Extract the (x, y) coordinate from the center of the cell holding the provided text.  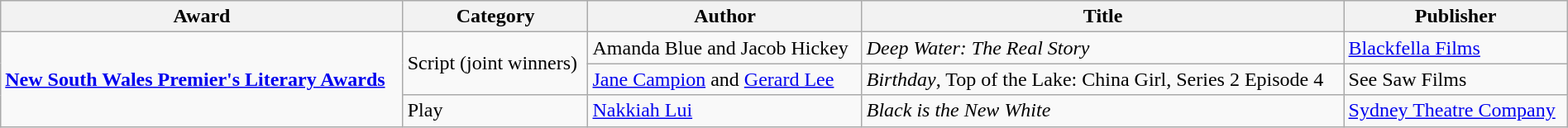
Nakkiah Lui (724, 111)
Jane Campion and Gerard Lee (724, 79)
Award (202, 17)
Deep Water: The Real Story (1103, 48)
Publisher (1456, 17)
Script (joint winners) (495, 64)
Sydney Theatre Company (1456, 111)
Black is the New White (1103, 111)
Category (495, 17)
See Saw Films (1456, 79)
Author (724, 17)
Amanda Blue and Jacob Hickey (724, 48)
Play (495, 111)
New South Wales Premier's Literary Awards (202, 79)
Blackfella Films (1456, 48)
Birthday, Top of the Lake: China Girl, Series 2 Episode 4 (1103, 79)
Title (1103, 17)
